Search for the cell housing the specified text and yield its [X, Y] center coordinate. 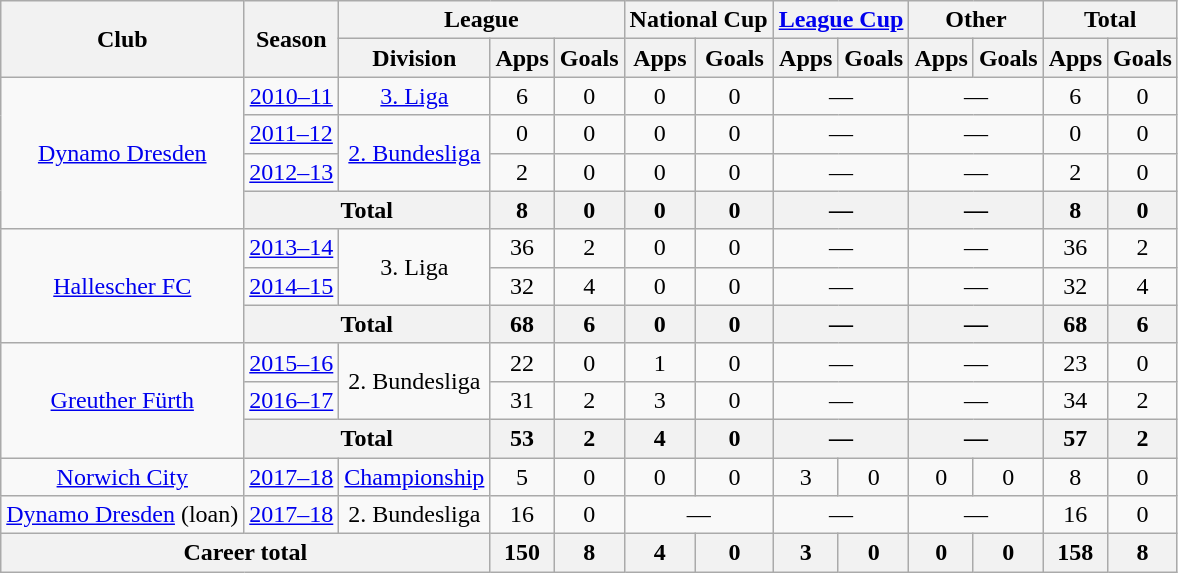
5 [522, 477]
31 [522, 400]
2013–14 [292, 248]
150 [522, 553]
2015–16 [292, 362]
Championship [414, 477]
Dynamo Dresden [122, 153]
Hallescher FC [122, 286]
Dynamo Dresden (loan) [122, 515]
Norwich City [122, 477]
2010–11 [292, 96]
2012–13 [292, 172]
158 [1075, 553]
Career total [246, 553]
57 [1075, 438]
Other [976, 20]
1 [660, 362]
2016–17 [292, 400]
23 [1075, 362]
Division [414, 58]
22 [522, 362]
National Cup [698, 20]
53 [522, 438]
League [482, 20]
League Cup [841, 20]
2014–15 [292, 286]
Greuther Fürth [122, 400]
Club [122, 39]
34 [1075, 400]
Season [292, 39]
2011–12 [292, 134]
